For the text-containing cell, return its midpoint in (X, Y) coordinate format. 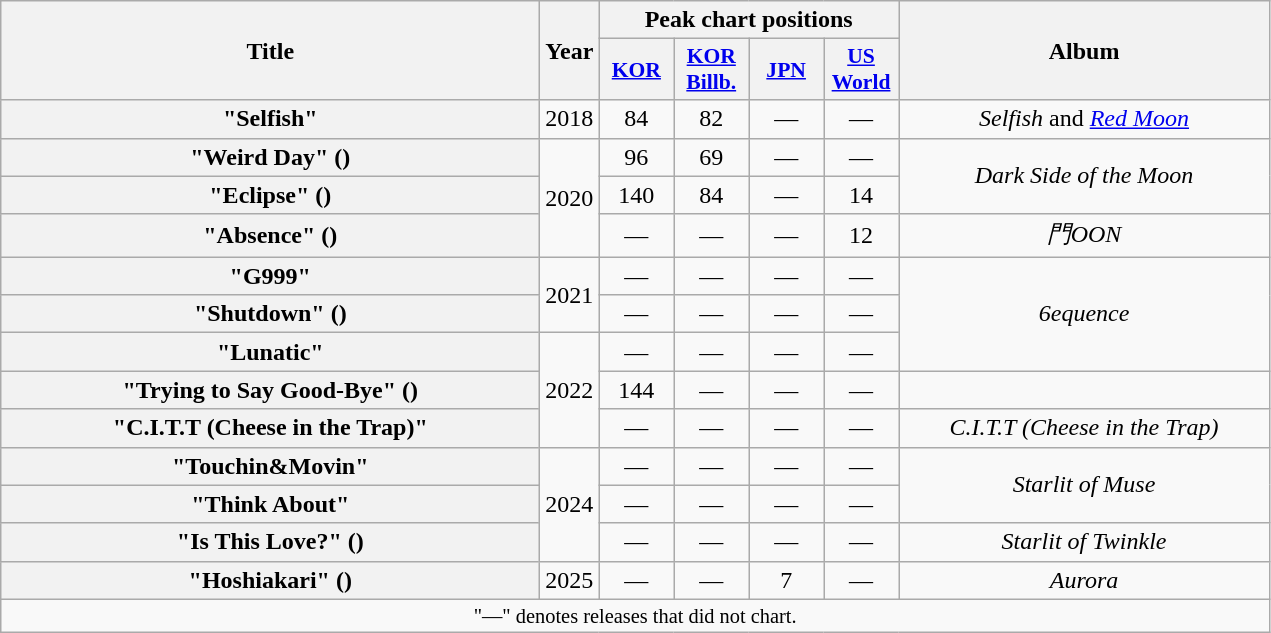
Album (1084, 50)
2021 (570, 295)
2022 (570, 390)
Peak chart positions (749, 20)
"Shutdown" () (270, 314)
2024 (570, 504)
"Touchin&Movin" (270, 466)
"Think About" (270, 504)
69 (712, 157)
"Selfish" (270, 119)
82 (712, 119)
6equence (1084, 314)
KORBillb. (712, 70)
"—" denotes releases that did not chart. (636, 616)
US World (862, 70)
Aurora (1084, 580)
7 (786, 580)
Dark Side of the Moon (1084, 176)
Title (270, 50)
2020 (570, 198)
Year (570, 50)
門OON (1084, 236)
14 (862, 195)
"Eclipse" () (270, 195)
C.I.T.T (Cheese in the Trap) (1084, 428)
"G999" (270, 276)
JPN (786, 70)
"Lunatic" (270, 352)
Starlit of Twinkle (1084, 542)
2018 (570, 119)
"Weird Day" () (270, 157)
Starlit of Muse (1084, 485)
"Trying to Say Good-Bye" () (270, 390)
"C.I.T.T (Cheese in the Trap)" (270, 428)
144 (636, 390)
140 (636, 195)
"Absence" () (270, 236)
Selfish and Red Moon (1084, 119)
96 (636, 157)
"Hoshiakari" () (270, 580)
2025 (570, 580)
12 (862, 236)
KOR (636, 70)
"Is This Love?" () (270, 542)
